Return (X, Y) of the center of cell containing provided text 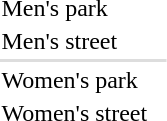
Men's street (74, 41)
Women's park (74, 80)
